Return [x, y] of the center of cell containing provided text 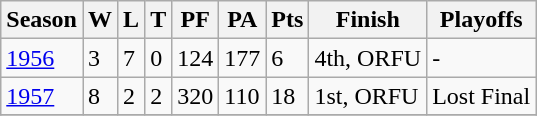
Finish [368, 20]
110 [242, 96]
4th, ORFU [368, 58]
L [132, 20]
7 [132, 58]
320 [196, 96]
124 [196, 58]
177 [242, 58]
8 [100, 96]
Season [42, 20]
18 [288, 96]
1st, ORFU [368, 96]
- [482, 58]
3 [100, 58]
0 [158, 58]
W [100, 20]
T [158, 20]
6 [288, 58]
Playoffs [482, 20]
1956 [42, 58]
PF [196, 20]
Lost Final [482, 96]
PA [242, 20]
Pts [288, 20]
1957 [42, 96]
